Find where the given text appears and provide that cell's center as [X, Y] coordinate. 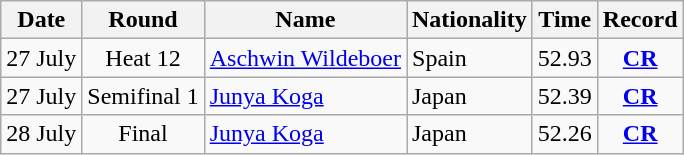
52.39 [564, 96]
Semifinal 1 [143, 96]
Record [640, 20]
Final [143, 134]
Date [42, 20]
Nationality [469, 20]
Round [143, 20]
Heat 12 [143, 58]
28 July [42, 134]
Spain [469, 58]
52.26 [564, 134]
Name [305, 20]
52.93 [564, 58]
Aschwin Wildeboer [305, 58]
Time [564, 20]
